Pinpoint the cell where the given text exists, returning its (X, Y) midpoint coordinate. 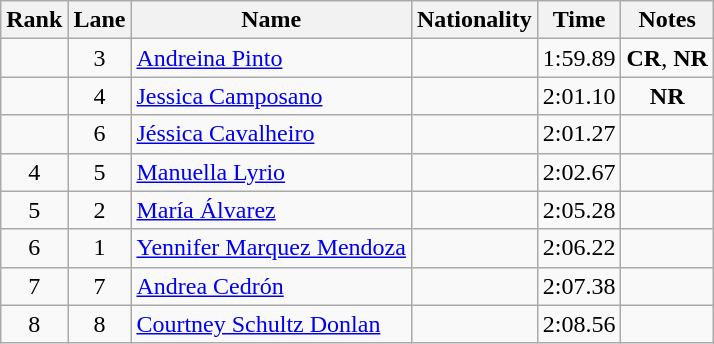
Courtney Schultz Donlan (272, 324)
2:07.38 (579, 286)
Yennifer Marquez Mendoza (272, 248)
Manuella Lyrio (272, 172)
Andrea Cedrón (272, 286)
NR (667, 96)
1 (100, 248)
Jéssica Cavalheiro (272, 134)
3 (100, 58)
2:02.67 (579, 172)
2:01.10 (579, 96)
1:59.89 (579, 58)
Jessica Camposano (272, 96)
María Álvarez (272, 210)
2:08.56 (579, 324)
2 (100, 210)
Nationality (474, 20)
Name (272, 20)
Rank (34, 20)
CR, NR (667, 58)
2:05.28 (579, 210)
Andreina Pinto (272, 58)
Notes (667, 20)
Time (579, 20)
2:01.27 (579, 134)
2:06.22 (579, 248)
Lane (100, 20)
